Return the (X, Y) coordinate for the center point of the cell that contains the specified text.  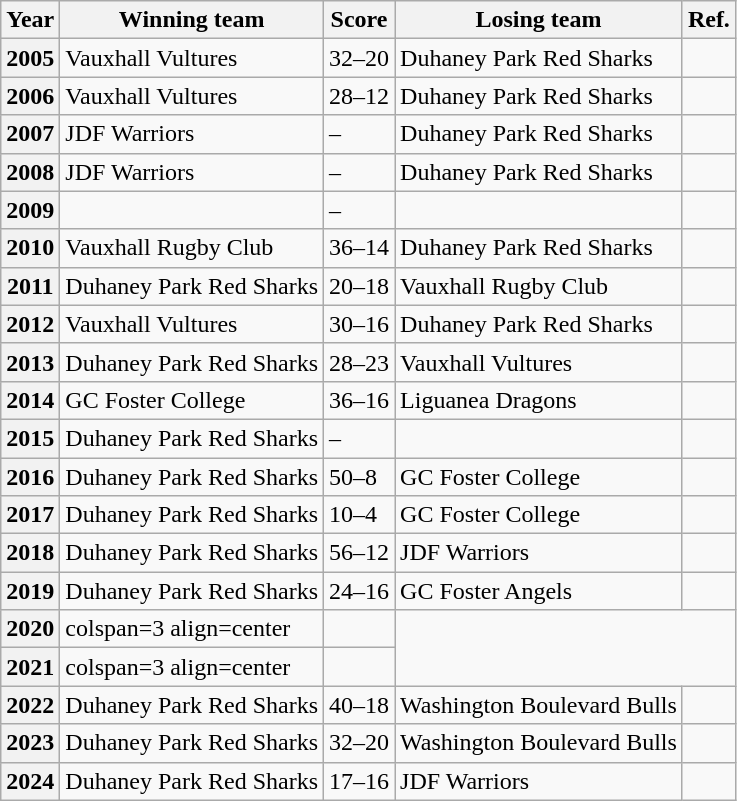
2016 (30, 477)
28–23 (360, 362)
2015 (30, 438)
GC Foster Angels (539, 591)
2012 (30, 324)
2024 (30, 781)
36–14 (360, 248)
30–16 (360, 324)
10–4 (360, 515)
2021 (30, 667)
2009 (30, 210)
28–12 (360, 96)
17–16 (360, 781)
40–18 (360, 705)
2022 (30, 705)
2014 (30, 400)
20–18 (360, 286)
2020 (30, 629)
Losing team (539, 20)
Winning team (192, 20)
2011 (30, 286)
Score (360, 20)
2008 (30, 172)
Liguanea Dragons (539, 400)
Ref. (708, 20)
2019 (30, 591)
2005 (30, 58)
50–8 (360, 477)
36–16 (360, 400)
2010 (30, 248)
24–16 (360, 591)
56–12 (360, 553)
Year (30, 20)
2007 (30, 134)
2023 (30, 743)
2006 (30, 96)
2018 (30, 553)
2017 (30, 515)
2013 (30, 362)
